For the text-containing cell, return its midpoint in [X, Y] coordinate format. 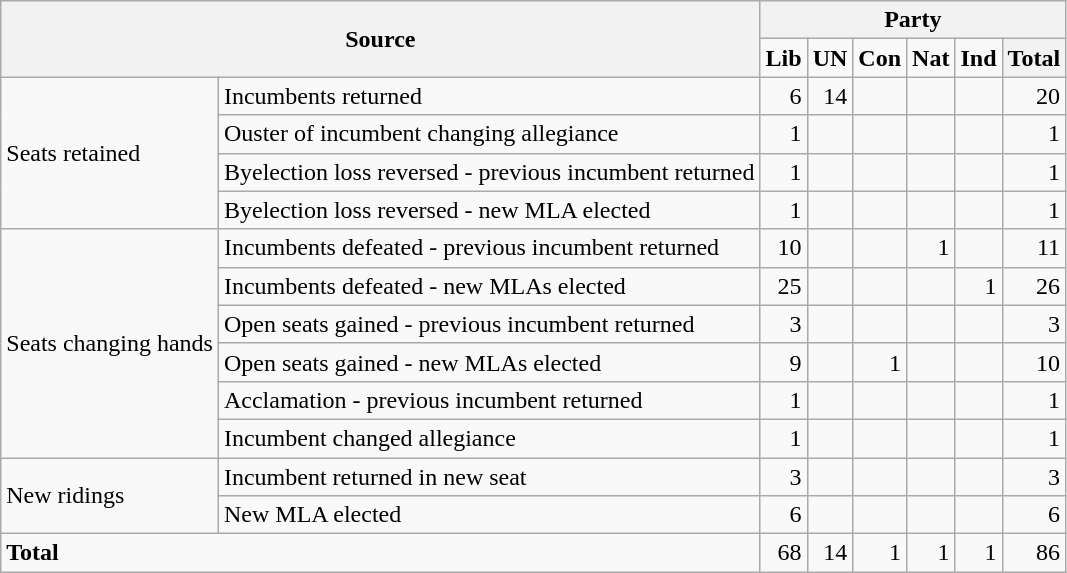
Incumbents returned [489, 96]
Incumbent returned in new seat [489, 477]
Seats retained [110, 153]
Party [913, 20]
New MLA elected [489, 515]
Lib [784, 58]
9 [784, 362]
11 [1034, 248]
25 [784, 286]
Incumbent changed allegiance [489, 438]
Incumbents defeated - previous incumbent returned [489, 248]
Acclamation - previous incumbent returned [489, 400]
Ind [978, 58]
68 [784, 553]
Byelection loss reversed - previous incumbent returned [489, 172]
20 [1034, 96]
Incumbents defeated - new MLAs elected [489, 286]
Seats changing hands [110, 343]
Con [880, 58]
26 [1034, 286]
Nat [931, 58]
86 [1034, 553]
Byelection loss reversed - new MLA elected [489, 210]
UN [830, 58]
New ridings [110, 496]
Source [380, 39]
Open seats gained - previous incumbent returned [489, 324]
Open seats gained - new MLAs elected [489, 362]
Ouster of incumbent changing allegiance [489, 134]
